Locate the cell with the specified text and output its (X, Y) center coordinate. 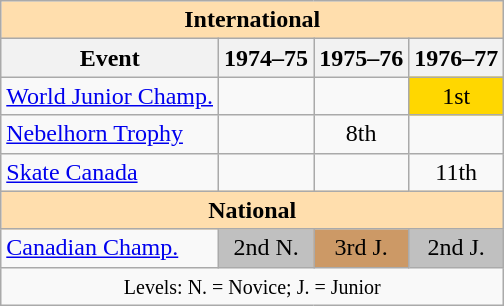
1974–75 (266, 58)
Skate Canada (110, 172)
Canadian Champ. (110, 248)
11th (456, 172)
World Junior Champ. (110, 96)
3rd J. (362, 248)
International (252, 20)
National (252, 210)
Levels: N. = Novice; J. = Junior (252, 286)
Nebelhorn Trophy (110, 134)
1975–76 (362, 58)
1976–77 (456, 58)
8th (362, 134)
2nd N. (266, 248)
1st (456, 96)
Event (110, 58)
2nd J. (456, 248)
